Locate the cell with the specified text and output its (x, y) center coordinate. 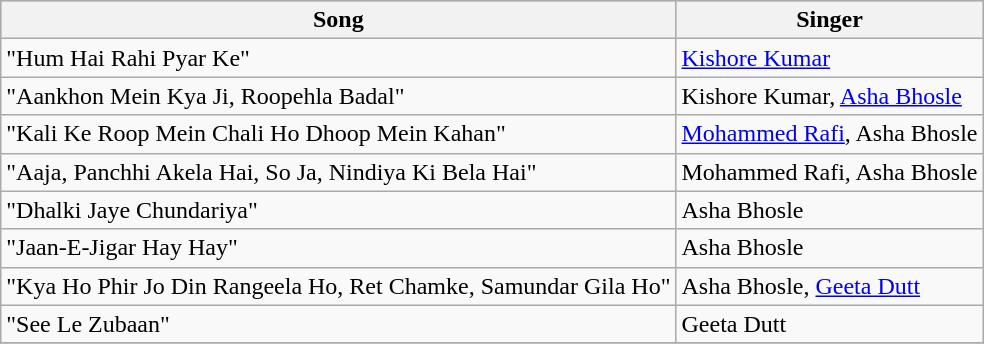
"Jaan-E-Jigar Hay Hay" (338, 248)
Geeta Dutt (830, 324)
Asha Bhosle, Geeta Dutt (830, 286)
"Hum Hai Rahi Pyar Ke" (338, 58)
Singer (830, 20)
"See Le Zubaan" (338, 324)
"Dhalki Jaye Chundariya" (338, 210)
Kishore Kumar (830, 58)
"Kali Ke Roop Mein Chali Ho Dhoop Mein Kahan" (338, 134)
"Aaja, Panchhi Akela Hai, So Ja, Nindiya Ki Bela Hai" (338, 172)
"Kya Ho Phir Jo Din Rangeela Ho, Ret Chamke, Samundar Gila Ho" (338, 286)
Song (338, 20)
"Aankhon Mein Kya Ji, Roopehla Badal" (338, 96)
Kishore Kumar, Asha Bhosle (830, 96)
